Capture the cell that displays the provided text and extract its [X, Y] central coordinate. 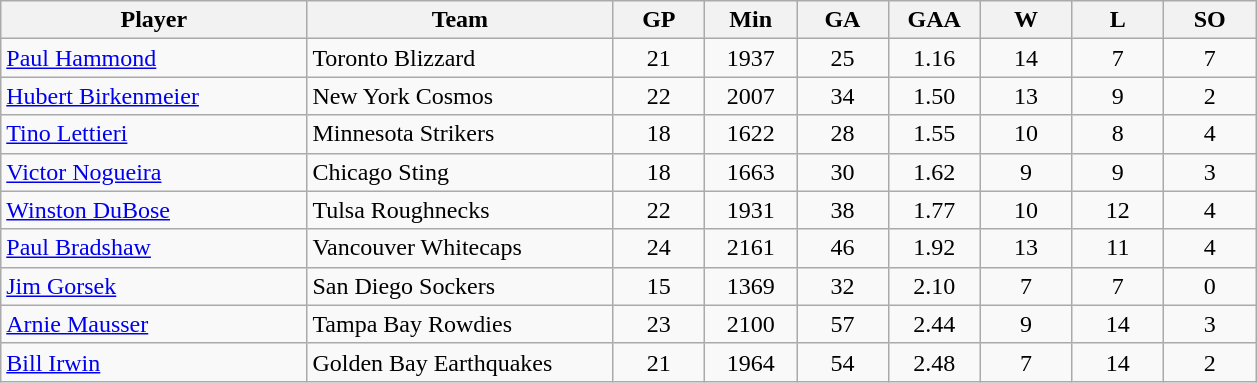
12 [1118, 210]
Arnie Mausser [154, 324]
Bill Irwin [154, 362]
1931 [751, 210]
Victor Nogueira [154, 172]
Paul Hammond [154, 58]
30 [843, 172]
1.50 [934, 96]
Toronto Blizzard [460, 58]
W [1026, 20]
Tino Lettieri [154, 134]
1369 [751, 286]
1.16 [934, 58]
2100 [751, 324]
2007 [751, 96]
L [1118, 20]
SO [1210, 20]
2161 [751, 248]
Jim Gorsek [154, 286]
1663 [751, 172]
54 [843, 362]
Min [751, 20]
Tulsa Roughnecks [460, 210]
1.62 [934, 172]
Hubert Birkenmeier [154, 96]
Vancouver Whitecaps [460, 248]
1.77 [934, 210]
11 [1118, 248]
GAA [934, 20]
1937 [751, 58]
34 [843, 96]
Chicago Sting [460, 172]
2.10 [934, 286]
0 [1210, 286]
25 [843, 58]
24 [659, 248]
Winston DuBose [154, 210]
38 [843, 210]
1622 [751, 134]
32 [843, 286]
8 [1118, 134]
Paul Bradshaw [154, 248]
San Diego Sockers [460, 286]
1964 [751, 362]
57 [843, 324]
28 [843, 134]
23 [659, 324]
Team [460, 20]
GA [843, 20]
GP [659, 20]
15 [659, 286]
2.44 [934, 324]
1.92 [934, 248]
Player [154, 20]
Golden Bay Earthquakes [460, 362]
1.55 [934, 134]
Tampa Bay Rowdies [460, 324]
2.48 [934, 362]
46 [843, 248]
Minnesota Strikers [460, 134]
New York Cosmos [460, 96]
